From the cell containing the given text, extract its center point as (x, y) coordinate. 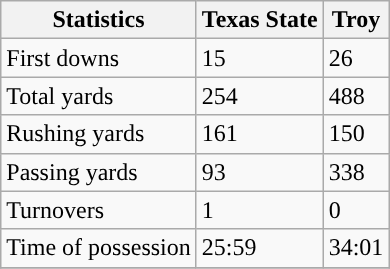
Rushing yards (99, 134)
254 (260, 96)
Statistics (99, 20)
Texas State (260, 20)
15 (260, 58)
25:59 (260, 248)
93 (260, 172)
First downs (99, 58)
Time of possession (99, 248)
Total yards (99, 96)
26 (356, 58)
Turnovers (99, 210)
34:01 (356, 248)
488 (356, 96)
Troy (356, 20)
Passing yards (99, 172)
161 (260, 134)
150 (356, 134)
338 (356, 172)
0 (356, 210)
1 (260, 210)
